Return the (X, Y) coordinate for the center point of the cell that contains the specified text.  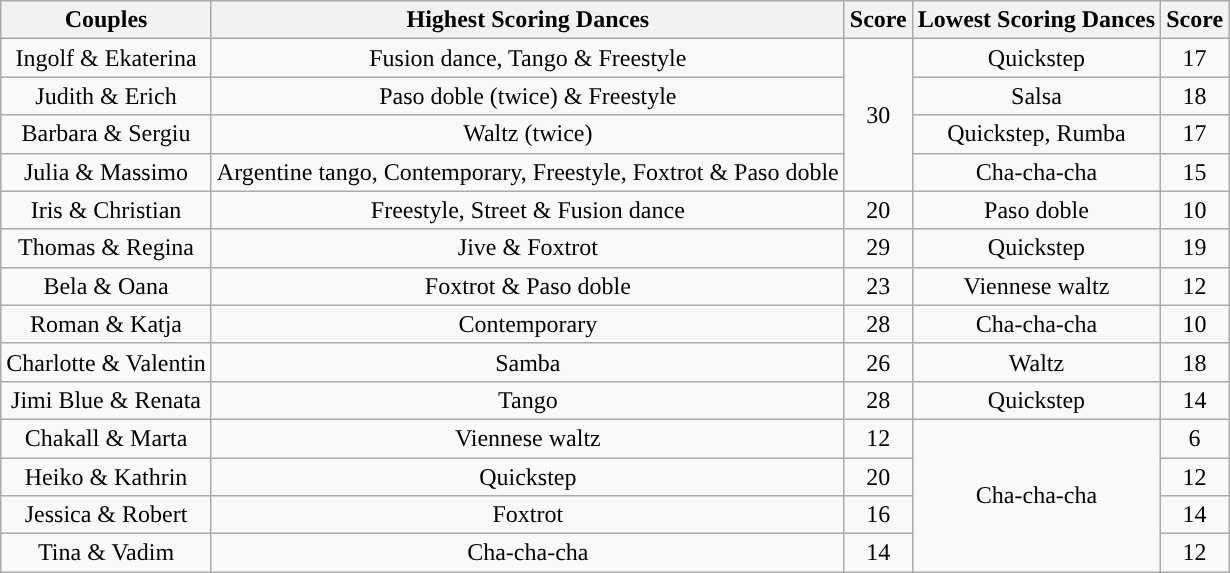
Thomas & Regina (106, 248)
Charlotte & Valentin (106, 362)
Samba (528, 362)
Julia & Massimo (106, 172)
29 (878, 248)
Roman & Katja (106, 324)
Foxtrot (528, 515)
Jessica & Robert (106, 515)
Heiko & Kathrin (106, 477)
Barbara & Sergiu (106, 134)
Tango (528, 400)
Iris & Christian (106, 210)
Paso doble (twice) & Freestyle (528, 96)
Highest Scoring Dances (528, 20)
Salsa (1036, 96)
Lowest Scoring Dances (1036, 20)
Paso doble (1036, 210)
Waltz (1036, 362)
Waltz (twice) (528, 134)
Chakall & Marta (106, 438)
Judith & Erich (106, 96)
26 (878, 362)
Jimi Blue & Renata (106, 400)
6 (1195, 438)
15 (1195, 172)
30 (878, 115)
Foxtrot & Paso doble (528, 286)
Argentine tango, Contemporary, Freestyle, Foxtrot & Paso doble (528, 172)
Ingolf & Ekaterina (106, 58)
Jive & Foxtrot (528, 248)
23 (878, 286)
Fusion dance, Tango & Freestyle (528, 58)
Contemporary (528, 324)
16 (878, 515)
Couples (106, 20)
Bela & Oana (106, 286)
Freestyle, Street & Fusion dance (528, 210)
Tina & Vadim (106, 553)
Quickstep, Rumba (1036, 134)
19 (1195, 248)
